Output the (x, y) coordinate of the center of the cell containing the given text.  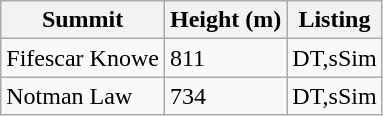
Fifescar Knowe (83, 58)
Summit (83, 20)
734 (225, 96)
811 (225, 58)
Notman Law (83, 96)
Listing (334, 20)
Height (m) (225, 20)
